Return (x, y) of the center of cell containing provided text 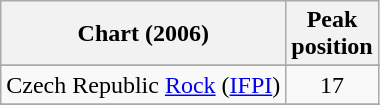
17 (332, 85)
Peakposition (332, 34)
Chart (2006) (144, 34)
Czech Republic Rock (IFPI) (144, 85)
